Return the [x, y] coordinate for the center point of the cell that contains the specified text.  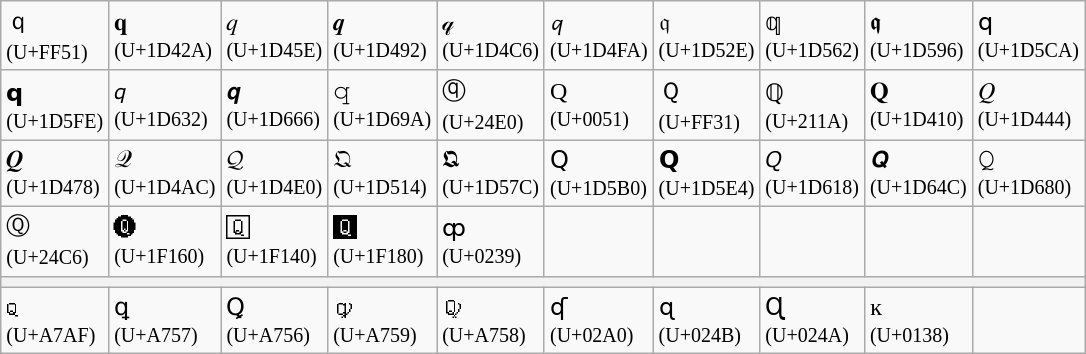
ℚ (U+211A) [812, 105]
Ｑ (U+FF31) [706, 105]
𝙌 (U+1D64C) [918, 174]
𝓆 (U+1D4C6) [491, 36]
𝕢 (U+1D562) [812, 36]
𝓠 (U+1D4E0) [274, 174]
𝘘 (U+1D618) [812, 174]
𝖖 (U+1D596) [918, 36]
𝚚 (U+1D69A) [382, 105]
Ɋ (U+024A) [812, 320]
ʠ (U+02A0) [598, 320]
Ꝗ (U+A756) [274, 320]
𝗤 (U+1D5E4) [706, 174]
𝘲 (U+1D632) [165, 105]
𝓺 (U+1D4FA) [598, 36]
ĸ (U+0138) [918, 320]
🅀 (U+1F140) [274, 241]
ɋ (U+024B) [706, 320]
ȹ (U+0239) [491, 241]
𝙦 (U+1D666) [274, 105]
𝒒 (U+1D492) [382, 36]
𝔮 (U+1D52E) [706, 36]
🅠 (U+1F160) [165, 241]
𝐪 (U+1D42A) [165, 36]
𝒬 (U+1D4AC) [165, 174]
ⓠ (U+24E0) [491, 105]
𝑸 (U+1D478) [55, 174]
ꝗ (U+A757) [165, 320]
ｑ (U+FF51) [55, 36]
𝖰 (U+1D5B0) [598, 174]
𝑄 (U+1D444) [1028, 105]
𝗾 (U+1D5FE) [55, 105]
Ꝙ (U+A758) [491, 320]
𝕼 (U+1D57C) [491, 174]
𝚀 (U+1D680) [1028, 174]
𝐐 (U+1D410) [918, 105]
Q (U+0051) [598, 105]
ꞯ (U+A7AF) [55, 320]
𝔔 (U+1D514) [382, 174]
ꝙ (U+A759) [382, 320]
Ⓠ (U+24C6) [55, 241]
𝑞 (U+1D45E) [274, 36]
🆀 (U+1F180) [382, 241]
𝗊 (U+1D5CA) [1028, 36]
